Provide the [x, y] coordinate of the cell's center where the given text is located.  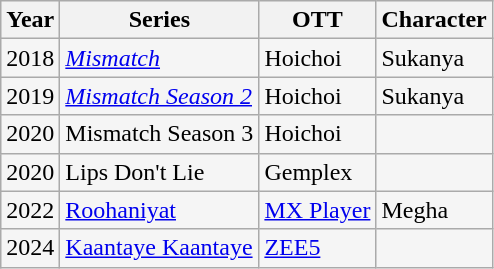
Character [434, 20]
Mismatch Season 2 [160, 96]
ZEE5 [318, 248]
Mismatch [160, 58]
Series [160, 20]
Roohaniyat [160, 210]
OTT [318, 20]
Megha [434, 210]
Mismatch Season 3 [160, 134]
2022 [30, 210]
2019 [30, 96]
Gemplex [318, 172]
Year [30, 20]
Lips Don't Lie [160, 172]
2018 [30, 58]
MX Player [318, 210]
2024 [30, 248]
Kaantaye Kaantaye [160, 248]
